Detect which cell encompasses the target text, then output its (X, Y) center coordinate. 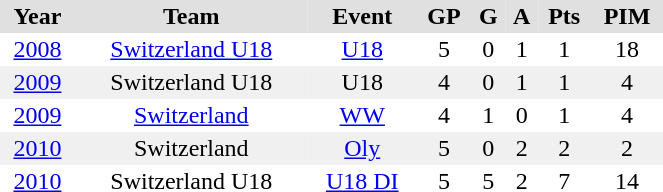
Oly (362, 148)
GP (444, 16)
Year (38, 16)
A (521, 16)
18 (626, 50)
Team (192, 16)
Pts (564, 16)
WW (362, 116)
2008 (38, 50)
PIM (626, 16)
2010 (38, 148)
Event (362, 16)
G (488, 16)
